Capture the cell that displays the provided text and extract its (X, Y) central coordinate. 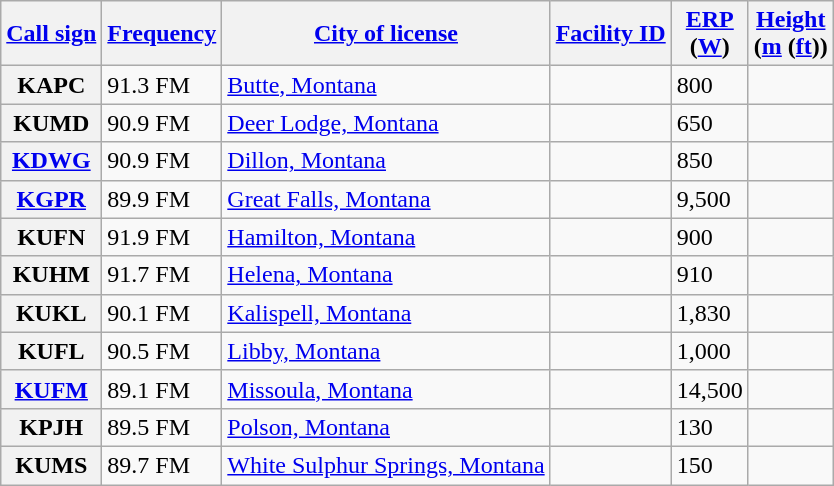
91.3 FM (162, 85)
Helena, Montana (386, 275)
ERP(W) (710, 34)
Call sign (52, 34)
150 (710, 465)
KUMD (52, 123)
850 (710, 161)
900 (710, 237)
KDWG (52, 161)
800 (710, 85)
Frequency (162, 34)
91.7 FM (162, 275)
Butte, Montana (386, 85)
90.5 FM (162, 351)
89.9 FM (162, 199)
89.7 FM (162, 465)
Dillon, Montana (386, 161)
Height(m (ft)) (790, 34)
City of license (386, 34)
14,500 (710, 389)
KUFN (52, 237)
1,830 (710, 313)
Deer Lodge, Montana (386, 123)
Libby, Montana (386, 351)
KUMS (52, 465)
910 (710, 275)
650 (710, 123)
91.9 FM (162, 237)
KAPC (52, 85)
89.1 FM (162, 389)
KPJH (52, 427)
89.5 FM (162, 427)
KUHM (52, 275)
KUFL (52, 351)
KUFM (52, 389)
Great Falls, Montana (386, 199)
130 (710, 427)
White Sulphur Springs, Montana (386, 465)
90.1 FM (162, 313)
KGPR (52, 199)
KUKL (52, 313)
9,500 (710, 199)
Facility ID (610, 34)
1,000 (710, 351)
Hamilton, Montana (386, 237)
Missoula, Montana (386, 389)
Polson, Montana (386, 427)
Kalispell, Montana (386, 313)
